From the cell containing the given text, extract its center point as (x, y) coordinate. 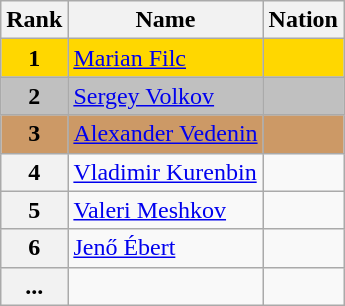
Jenő Ébert (166, 248)
2 (34, 96)
Alexander Vedenin (166, 134)
Marian Filc (166, 58)
Name (166, 20)
Sergey Volkov (166, 96)
Rank (34, 20)
6 (34, 248)
Vladimir Kurenbin (166, 172)
Valeri Meshkov (166, 210)
3 (34, 134)
4 (34, 172)
5 (34, 210)
... (34, 286)
Nation (303, 20)
1 (34, 58)
